Return [x, y] of the center of cell containing provided text 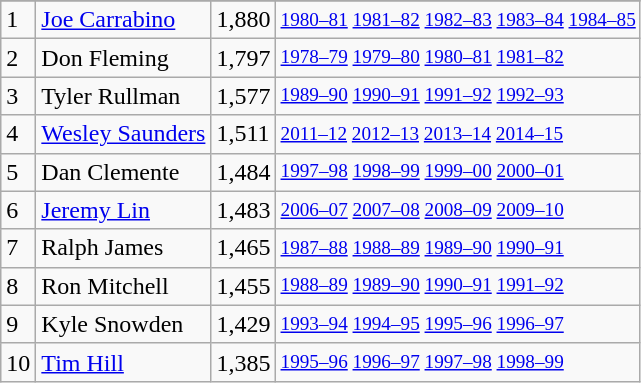
10 [18, 362]
2011–12 2012–13 2013–14 2014–15 [458, 134]
1997–98 1998–99 1999–00 2000–01 [458, 172]
Don Fleming [124, 58]
Kyle Snowden [124, 324]
Tim Hill [124, 362]
1,385 [244, 362]
1 [18, 20]
Dan Clemente [124, 172]
2006–07 2007–08 2008–09 2009–10 [458, 210]
Tyler Rullman [124, 96]
2 [18, 58]
4 [18, 134]
3 [18, 96]
1,484 [244, 172]
1,465 [244, 248]
1993–94 1994–95 1995–96 1996–97 [458, 324]
7 [18, 248]
1,797 [244, 58]
1,429 [244, 324]
1980–81 1981–82 1982–83 1983–84 1984–85 [458, 20]
9 [18, 324]
8 [18, 286]
Wesley Saunders [124, 134]
1,511 [244, 134]
Jeremy Lin [124, 210]
1,577 [244, 96]
5 [18, 172]
1988–89 1989–90 1990–91 1991–92 [458, 286]
Ralph James [124, 248]
Joe Carrabino [124, 20]
1995–96 1996–97 1997–98 1998–99 [458, 362]
1978–79 1979–80 1980–81 1981–82 [458, 58]
1989–90 1990–91 1991–92 1992–93 [458, 96]
1987–88 1988–89 1989–90 1990–91 [458, 248]
1,483 [244, 210]
6 [18, 210]
Ron Mitchell [124, 286]
1,880 [244, 20]
1,455 [244, 286]
